Scan for the cell matching the given text and deliver its [x, y] coordinate at center. 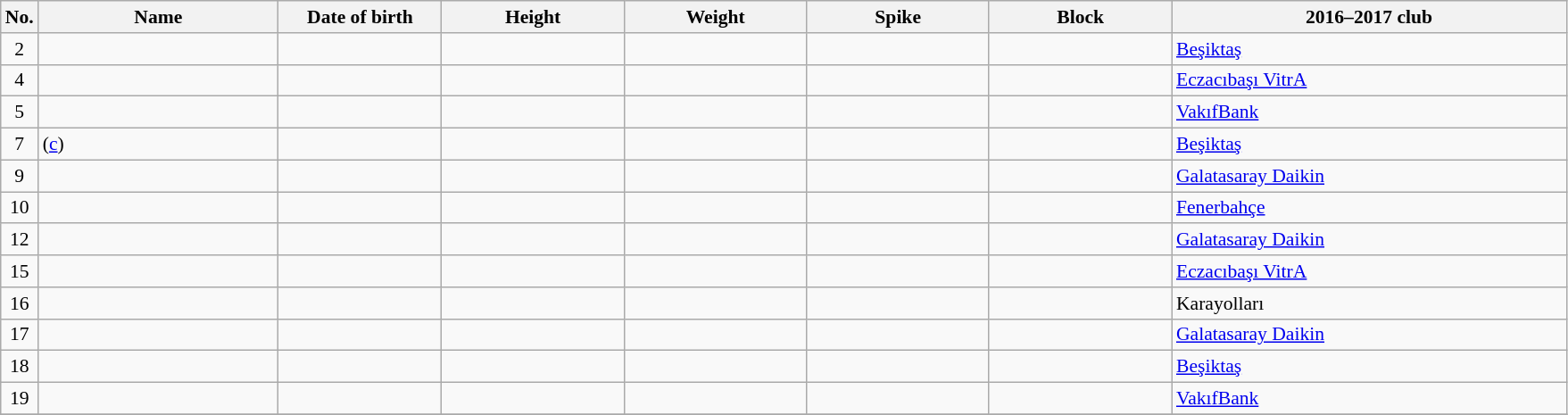
No. [20, 17]
15 [20, 271]
12 [20, 240]
2016–2017 club [1369, 17]
Block [1080, 17]
17 [20, 335]
(c) [159, 145]
18 [20, 367]
Name [159, 17]
9 [20, 176]
Fenerbahçe [1369, 208]
Height [534, 17]
19 [20, 399]
Weight [716, 17]
Date of birth [361, 17]
Spike [898, 17]
2 [20, 49]
5 [20, 112]
4 [20, 80]
16 [20, 303]
10 [20, 208]
7 [20, 145]
Karayolları [1369, 303]
